Scan for the cell matching the given text and deliver its (X, Y) coordinate at center. 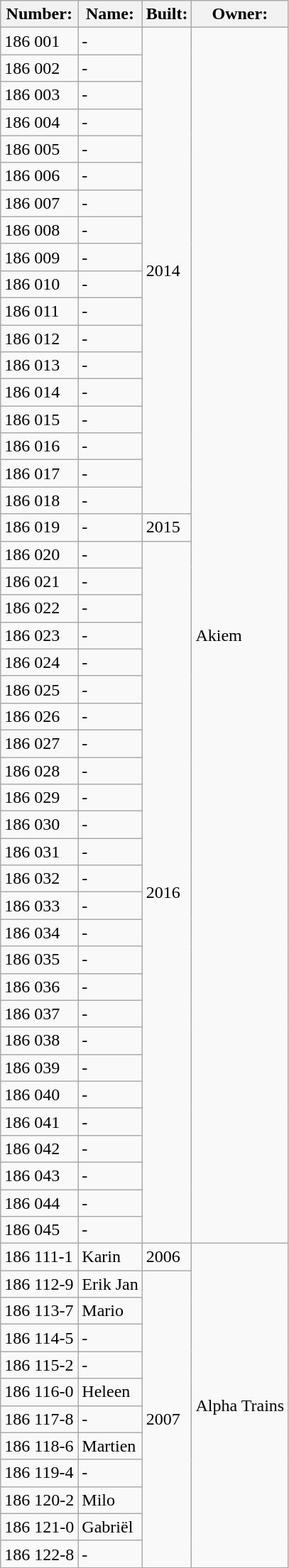
186 017 (40, 473)
186 012 (40, 339)
Milo (110, 1500)
186 003 (40, 95)
Owner: (240, 14)
186 114-5 (40, 1338)
186 013 (40, 366)
Gabriël (110, 1527)
2007 (167, 1420)
2016 (167, 892)
186 034 (40, 933)
186 122-8 (40, 1554)
186 039 (40, 1068)
186 111-1 (40, 1257)
186 021 (40, 581)
186 019 (40, 527)
186 035 (40, 960)
2015 (167, 527)
186 028 (40, 770)
186 040 (40, 1095)
Heleen (110, 1392)
Karin (110, 1257)
186 027 (40, 743)
186 002 (40, 68)
186 121-0 (40, 1527)
186 007 (40, 203)
186 006 (40, 176)
2006 (167, 1257)
186 005 (40, 149)
186 041 (40, 1122)
186 008 (40, 230)
186 038 (40, 1041)
Mario (110, 1311)
186 036 (40, 987)
Number: (40, 14)
186 116-0 (40, 1392)
186 115-2 (40, 1365)
Built: (167, 14)
186 010 (40, 284)
186 119-4 (40, 1473)
186 015 (40, 420)
186 045 (40, 1230)
186 004 (40, 122)
Martien (110, 1446)
186 032 (40, 879)
186 026 (40, 716)
186 009 (40, 257)
2014 (167, 271)
Alpha Trains (240, 1405)
186 030 (40, 825)
186 043 (40, 1175)
186 014 (40, 393)
186 031 (40, 852)
186 024 (40, 662)
186 037 (40, 1014)
186 118-6 (40, 1446)
186 022 (40, 608)
186 016 (40, 446)
186 044 (40, 1203)
186 042 (40, 1148)
186 117-8 (40, 1419)
186 001 (40, 41)
Akiem (240, 636)
186 018 (40, 500)
186 113-7 (40, 1311)
186 033 (40, 906)
186 011 (40, 311)
186 112-9 (40, 1284)
186 120-2 (40, 1500)
Name: (110, 14)
186 029 (40, 798)
Erik Jan (110, 1284)
186 025 (40, 689)
186 020 (40, 554)
186 023 (40, 635)
